Search for the cell housing the specified text and yield its (x, y) center coordinate. 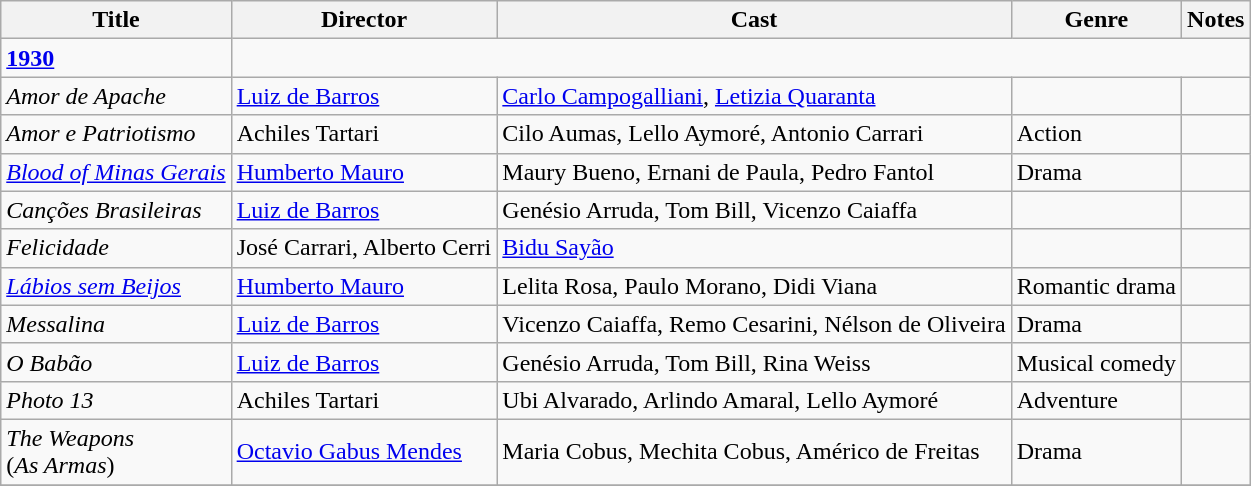
Adventure (1096, 400)
Genésio Arruda, Tom Bill, Rina Weiss (754, 362)
Messalina (116, 324)
Maury Bueno, Ernani de Paula, Pedro Fantol (754, 172)
Felicidade (116, 248)
Blood of Minas Gerais (116, 172)
Carlo Campogalliani, Letizia Quaranta (754, 96)
Bidu Sayão (754, 248)
Maria Cobus, Mechita Cobus, Américo de Freitas (754, 452)
O Babão (116, 362)
Title (116, 20)
Lelita Rosa, Paulo Morano, Didi Viana (754, 286)
Lábios sem Beijos (116, 286)
Romantic drama (1096, 286)
José Carrari, Alberto Cerri (364, 248)
1930 (116, 58)
Action (1096, 134)
Genésio Arruda, Tom Bill, Vicenzo Caiaffa (754, 210)
Cilo Aumas, Lello Aymoré, Antonio Carrari (754, 134)
Cast (754, 20)
The Weapons (As Armas) (116, 452)
Director (364, 20)
Genre (1096, 20)
Ubi Alvarado, Arlindo Amaral, Lello Aymoré (754, 400)
Octavio Gabus Mendes (364, 452)
Vicenzo Caiaffa, Remo Cesarini, Nélson de Oliveira (754, 324)
Musical comedy (1096, 362)
Notes (1216, 20)
Canções Brasileiras (116, 210)
Amor e Patriotismo (116, 134)
Amor de Apache (116, 96)
Photo 13 (116, 400)
